Return the (X, Y) coordinate for the center point of the cell that contains the specified text.  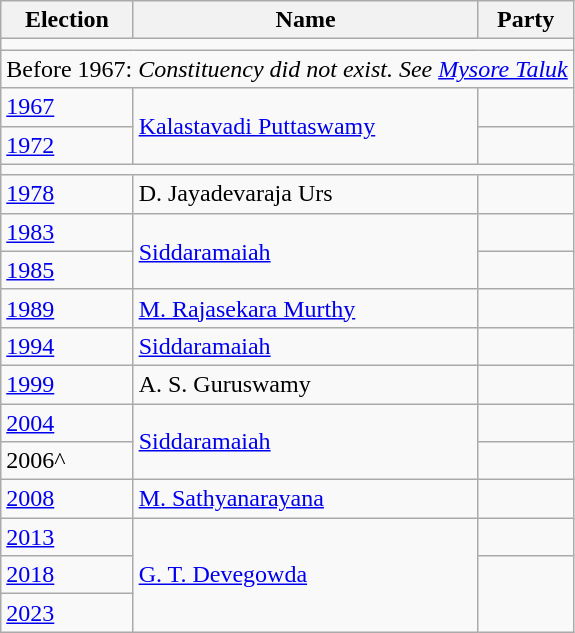
1989 (67, 308)
2018 (67, 575)
2006^ (67, 461)
1978 (67, 194)
Name (306, 20)
2023 (67, 613)
2013 (67, 537)
1967 (67, 107)
1994 (67, 346)
A. S. Guruswamy (306, 384)
Party (526, 20)
G. T. Devegowda (306, 575)
2008 (67, 499)
1985 (67, 270)
M. Rajasekara Murthy (306, 308)
D. Jayadevaraja Urs (306, 194)
1999 (67, 384)
Election (67, 20)
Before 1967: Constituency did not exist. See Mysore Taluk (288, 69)
1983 (67, 232)
M. Sathyanarayana (306, 499)
2004 (67, 423)
Kalastavadi Puttaswamy (306, 126)
1972 (67, 145)
